Locate the cell with the specified text and output its (x, y) center coordinate. 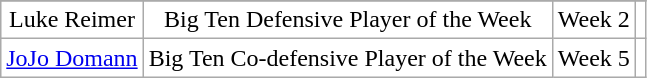
JoJo Domann (72, 58)
Week 2 (594, 20)
Big Ten Co-defensive Player of the Week (348, 58)
Luke Reimer (72, 20)
Big Ten Defensive Player of the Week (348, 20)
Week 5 (594, 58)
